Return the (x, y) coordinate for the center point of the cell that contains the specified text.  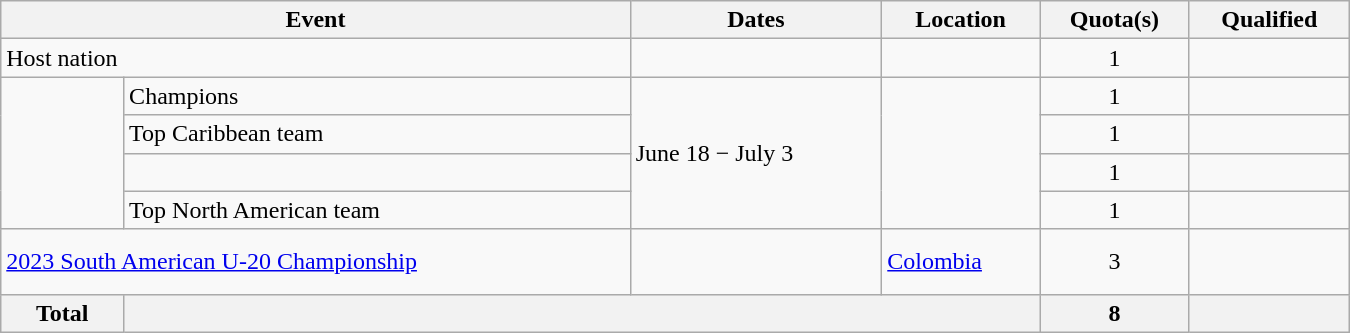
June 18 − July 3 (756, 153)
Location (961, 20)
3 (1115, 262)
2023 South American U-20 Championship (316, 262)
Colombia (961, 262)
Host nation (316, 58)
Top Caribbean team (378, 134)
Qualified (1269, 20)
Dates (756, 20)
Total (62, 313)
Quota(s) (1115, 20)
Event (316, 20)
Champions (378, 96)
Top North American team (378, 210)
8 (1115, 313)
